Capture the cell that displays the provided text and extract its [X, Y] central coordinate. 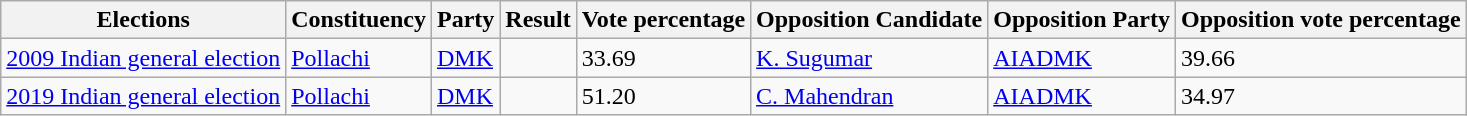
2009 Indian general election [144, 58]
Constituency [359, 20]
34.97 [1320, 96]
51.20 [663, 96]
2019 Indian general election [144, 96]
Vote percentage [663, 20]
C. Mahendran [870, 96]
Opposition Party [1082, 20]
Result [538, 20]
Opposition Candidate [870, 20]
39.66 [1320, 58]
Elections [144, 20]
K. Sugumar [870, 58]
33.69 [663, 58]
Party [465, 20]
Opposition vote percentage [1320, 20]
